Find where the given text appears and provide that cell's center as [X, Y] coordinate. 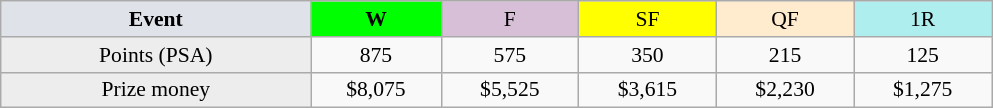
$2,230 [785, 90]
W [376, 19]
$8,075 [376, 90]
F [510, 19]
Event [156, 19]
QF [785, 19]
$3,615 [648, 90]
1R [923, 19]
Prize money [156, 90]
125 [923, 55]
350 [648, 55]
$1,275 [923, 90]
575 [510, 55]
SF [648, 19]
$5,525 [510, 90]
215 [785, 55]
875 [376, 55]
Points (PSA) [156, 55]
